Find where the given text appears and provide that cell's center as [x, y] coordinate. 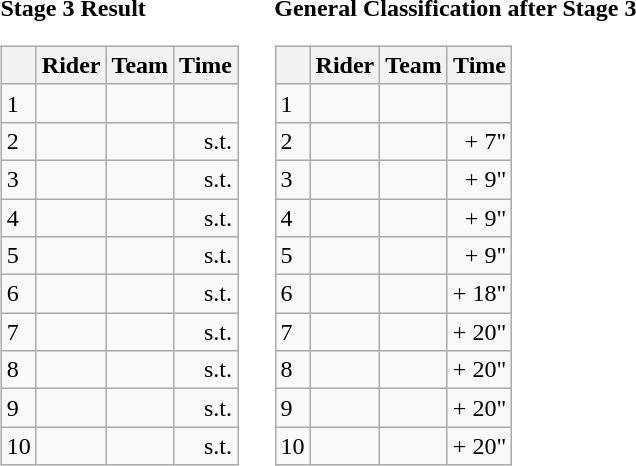
+ 18" [479, 294]
+ 7" [479, 141]
